Identify which cell holds the provided text, then report its [X, Y] central coordinate. 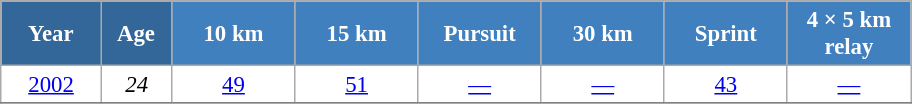
2002 [52, 85]
4 × 5 km relay [848, 34]
49 [234, 85]
24 [136, 85]
43 [726, 85]
30 km [602, 34]
Sprint [726, 34]
Year [52, 34]
10 km [234, 34]
15 km [356, 34]
Age [136, 34]
51 [356, 85]
Pursuit [480, 34]
